Extract the (x, y) coordinate from the center of the cell holding the provided text.  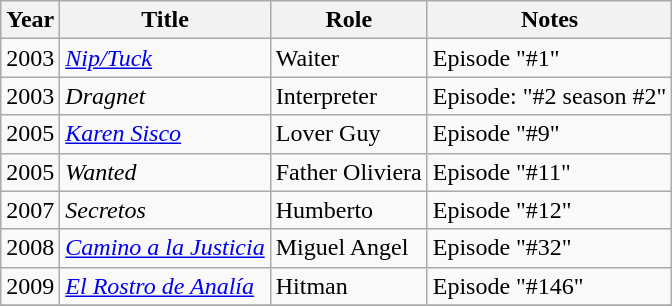
Notes (550, 20)
Nip/Tuck (165, 58)
Humberto (348, 210)
Dragnet (165, 96)
Episode: "#2 season #2" (550, 96)
Wanted (165, 172)
Karen Sisco (165, 134)
Camino a la Justicia (165, 248)
Episode "#9" (550, 134)
Miguel Angel (348, 248)
2007 (30, 210)
Secretos (165, 210)
Lover Guy (348, 134)
Year (30, 20)
Episode "#12" (550, 210)
2008 (30, 248)
2009 (30, 286)
El Rostro de Analía (165, 286)
Episode "#146" (550, 286)
Role (348, 20)
Father Oliviera (348, 172)
Interpreter (348, 96)
Episode "#1" (550, 58)
Waiter (348, 58)
Episode "#11" (550, 172)
Episode "#32" (550, 248)
Hitman (348, 286)
Title (165, 20)
